Identify which cell holds the provided text, then report its [X, Y] central coordinate. 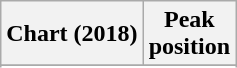
Chart (2018) [72, 34]
Peakposition [189, 34]
